Locate the cell with the specified text and output its (x, y) center coordinate. 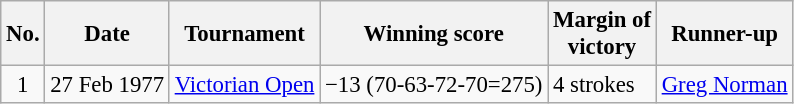
Winning score (434, 34)
−13 (70-63-72-70=275) (434, 85)
Runner-up (724, 34)
1 (23, 85)
Victorian Open (244, 85)
Tournament (244, 34)
Greg Norman (724, 85)
Date (107, 34)
No. (23, 34)
27 Feb 1977 (107, 85)
Margin ofvictory (602, 34)
4 strokes (602, 85)
